Identify which cell holds the provided text, then report its (X, Y) central coordinate. 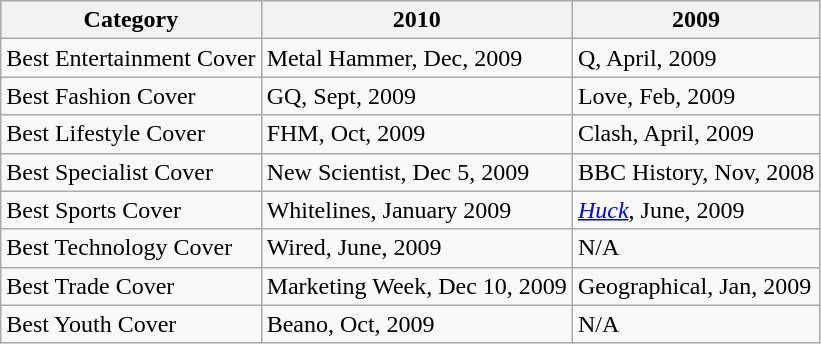
Metal Hammer, Dec, 2009 (416, 58)
FHM, Oct, 2009 (416, 134)
New Scientist, Dec 5, 2009 (416, 172)
Category (131, 20)
BBC History, Nov, 2008 (696, 172)
Clash, April, 2009 (696, 134)
Love, Feb, 2009 (696, 96)
Best Sports Cover (131, 210)
Best Specialist Cover (131, 172)
Huck, June, 2009 (696, 210)
Marketing Week, Dec 10, 2009 (416, 286)
Beano, Oct, 2009 (416, 324)
Best Trade Cover (131, 286)
Best Entertainment Cover (131, 58)
Best Youth Cover (131, 324)
Geographical, Jan, 2009 (696, 286)
2009 (696, 20)
Whitelines, January 2009 (416, 210)
Wired, June, 2009 (416, 248)
Best Technology Cover (131, 248)
Best Lifestyle Cover (131, 134)
Q, April, 2009 (696, 58)
GQ, Sept, 2009 (416, 96)
2010 (416, 20)
Best Fashion Cover (131, 96)
